Output the (x, y) coordinate of the center of the cell containing the given text.  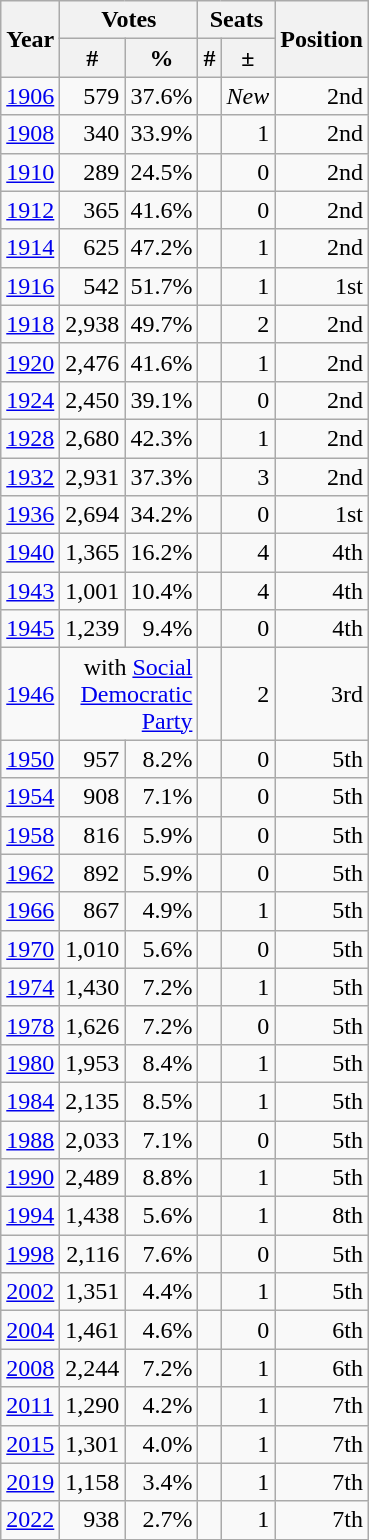
1,430 (92, 987)
2,116 (92, 1254)
7.6% (162, 1254)
3 (248, 477)
1958 (30, 835)
1,239 (92, 629)
2,033 (92, 1139)
16.2% (162, 553)
1940 (30, 553)
2,938 (92, 324)
1,001 (92, 591)
1946 (30, 694)
1914 (30, 248)
1916 (30, 286)
2,680 (92, 438)
34.2% (162, 515)
2004 (30, 1330)
365 (92, 210)
1943 (30, 591)
49.7% (162, 324)
3.4% (162, 1482)
24.5% (162, 172)
2.7% (162, 1520)
42.3% (162, 438)
867 (92, 911)
1908 (30, 134)
1928 (30, 438)
2,450 (92, 400)
2,694 (92, 515)
1984 (30, 1101)
4.6% (162, 1330)
1962 (30, 873)
2019 (30, 1482)
Year (30, 39)
8th (322, 1216)
47.2% (162, 248)
37.6% (162, 96)
1988 (30, 1139)
1920 (30, 362)
4.2% (162, 1406)
1,365 (92, 553)
1918 (30, 324)
892 (92, 873)
Position (322, 39)
957 (92, 759)
2022 (30, 1520)
1994 (30, 1216)
1910 (30, 172)
1,438 (92, 1216)
2,244 (92, 1368)
1978 (30, 1025)
2002 (30, 1292)
1,351 (92, 1292)
9.4% (162, 629)
1,461 (92, 1330)
2015 (30, 1444)
New (248, 96)
1,626 (92, 1025)
8.2% (162, 759)
579 (92, 96)
1950 (30, 759)
% (162, 58)
Seats (236, 20)
1,010 (92, 949)
2,476 (92, 362)
39.1% (162, 400)
2008 (30, 1368)
33.9% (162, 134)
1945 (30, 629)
3rd (322, 694)
4.9% (162, 911)
625 (92, 248)
8.4% (162, 1063)
8.5% (162, 1101)
938 (92, 1520)
1,290 (92, 1406)
1974 (30, 987)
Votes (129, 20)
542 (92, 286)
10.4% (162, 591)
± (248, 58)
1932 (30, 477)
2,489 (92, 1178)
1,301 (92, 1444)
908 (92, 797)
1998 (30, 1254)
37.3% (162, 477)
2,931 (92, 477)
1906 (30, 96)
2011 (30, 1406)
340 (92, 134)
1912 (30, 210)
with Social Democratic Party (129, 694)
816 (92, 835)
2,135 (92, 1101)
1954 (30, 797)
4.4% (162, 1292)
1970 (30, 949)
51.7% (162, 286)
1936 (30, 515)
8.8% (162, 1178)
1990 (30, 1178)
289 (92, 172)
1980 (30, 1063)
1,953 (92, 1063)
4.0% (162, 1444)
1966 (30, 911)
1,158 (92, 1482)
1924 (30, 400)
